Identify which cell holds the provided text, then report its [x, y] central coordinate. 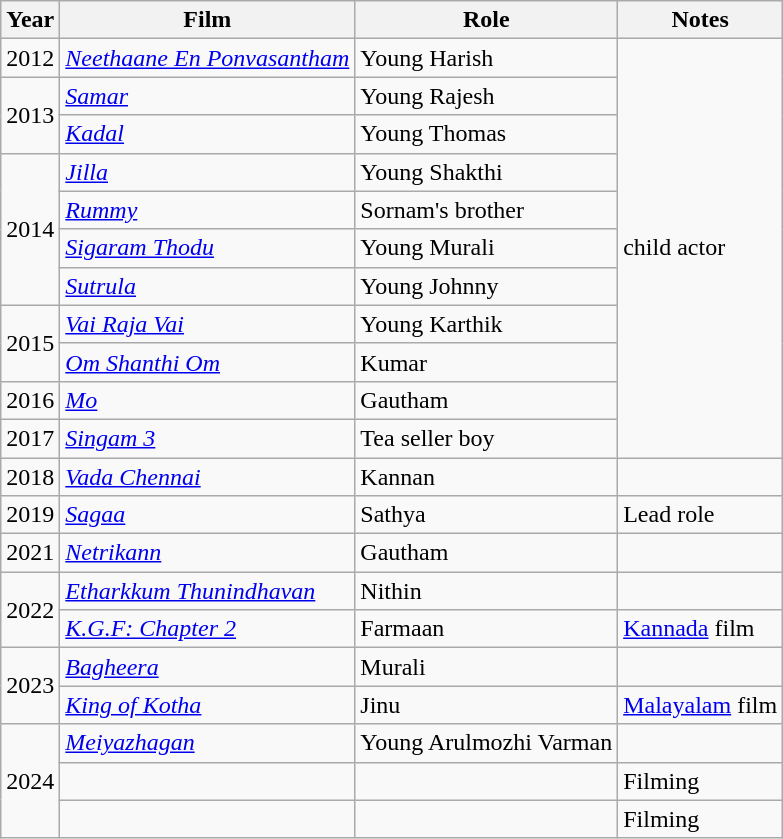
Young Murali [486, 248]
2012 [30, 58]
Mo [208, 400]
2017 [30, 438]
Young Karthik [486, 324]
Sornam's brother [486, 210]
Vada Chennai [208, 477]
2022 [30, 610]
Om Shanthi Om [208, 362]
K.G.F: Chapter 2 [208, 629]
Jinu [486, 705]
King of Kotha [208, 705]
Sagaa [208, 515]
Kumar [486, 362]
Film [208, 20]
Kannan [486, 477]
2018 [30, 477]
Neethaane En Ponvasantham [208, 58]
Young Harish [486, 58]
Notes [700, 20]
Sigaram Thodu [208, 248]
Young Thomas [486, 134]
Role [486, 20]
Nithin [486, 591]
Murali [486, 667]
2016 [30, 400]
Young Johnny [486, 286]
Meiyazhagan [208, 743]
Sutrula [208, 286]
2023 [30, 686]
Farmaan [486, 629]
2014 [30, 229]
Rummy [208, 210]
Year [30, 20]
Sathya [486, 515]
2013 [30, 115]
Young Rajesh [486, 96]
Malayalam film [700, 705]
Kannada film [700, 629]
Vai Raja Vai [208, 324]
2024 [30, 781]
Netrikann [208, 553]
Young Shakthi [486, 172]
Samar [208, 96]
2015 [30, 343]
Etharkkum Thunindhavan [208, 591]
Jilla [208, 172]
Bagheera [208, 667]
Tea seller boy [486, 438]
2021 [30, 553]
2019 [30, 515]
Young Arulmozhi Varman [486, 743]
Singam 3 [208, 438]
Lead role [700, 515]
Kadal [208, 134]
child actor [700, 248]
